Search for the cell housing the specified text and yield its (X, Y) center coordinate. 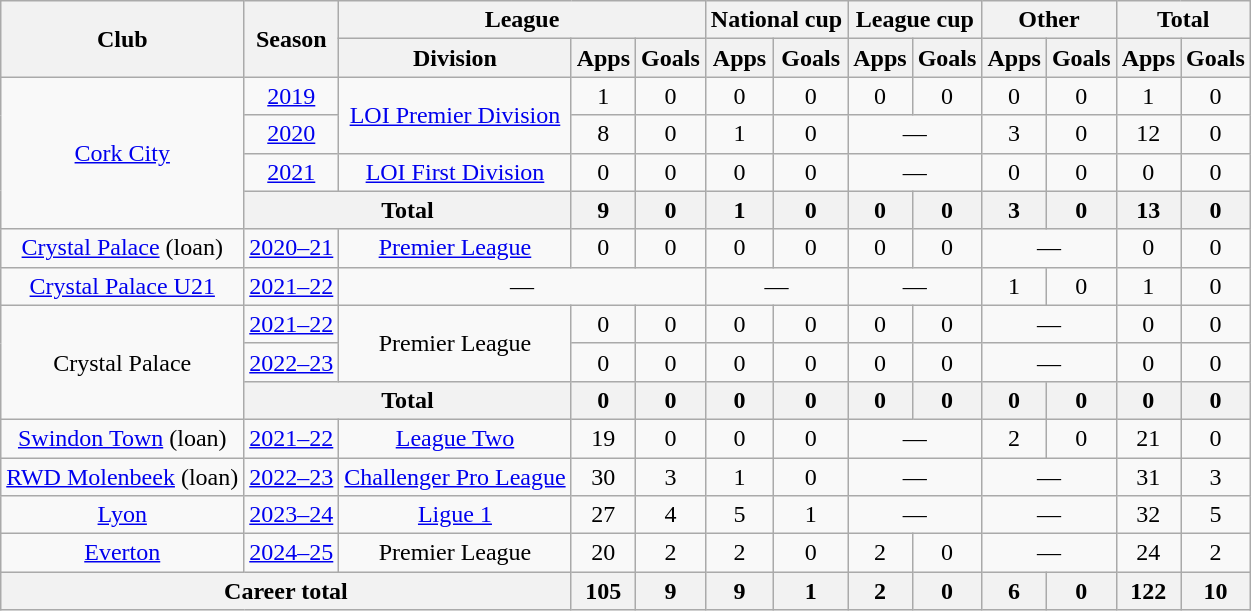
League Two (455, 438)
Cork City (122, 153)
LOI Premier Division (455, 115)
10 (1216, 591)
30 (603, 477)
2020–21 (292, 248)
Swindon Town (loan) (122, 438)
2024–25 (292, 553)
2020 (292, 134)
27 (603, 515)
2023–24 (292, 515)
2021 (292, 172)
32 (1148, 515)
21 (1148, 438)
Crystal Palace (loan) (122, 248)
Ligue 1 (455, 515)
Other (1049, 20)
24 (1148, 553)
Challenger Pro League (455, 477)
Lyon (122, 515)
Club (122, 39)
8 (603, 134)
Career total (286, 591)
12 (1148, 134)
RWD Molenbeek (loan) (122, 477)
Crystal Palace (122, 362)
6 (1014, 591)
19 (603, 438)
20 (603, 553)
2019 (292, 96)
31 (1148, 477)
League cup (915, 20)
Season (292, 39)
Crystal Palace U21 (122, 286)
League (522, 20)
4 (671, 515)
122 (1148, 591)
National cup (776, 20)
Division (455, 58)
LOI First Division (455, 172)
Everton (122, 553)
13 (1148, 210)
105 (603, 591)
